Find where the given text appears and provide that cell's center as (X, Y) coordinate. 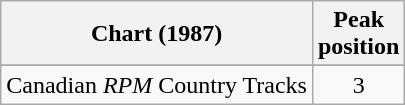
Chart (1987) (157, 34)
Peakposition (358, 34)
Canadian RPM Country Tracks (157, 85)
3 (358, 85)
